Return [X, Y] of the center of cell containing provided text 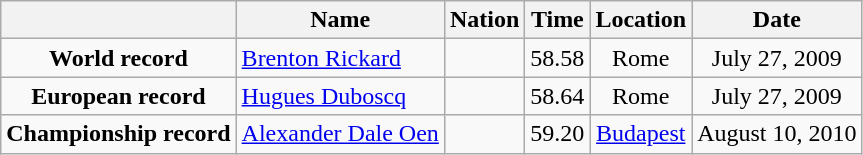
Date [777, 20]
Alexander Dale Oen [340, 134]
Location [641, 20]
Nation [484, 20]
Brenton Rickard [340, 58]
August 10, 2010 [777, 134]
Name [340, 20]
European record [118, 96]
Budapest [641, 134]
World record [118, 58]
Hugues Duboscq [340, 96]
Championship record [118, 134]
58.58 [558, 58]
Time [558, 20]
58.64 [558, 96]
59.20 [558, 134]
